Pinpoint the cell where the given text exists, returning its [x, y] midpoint coordinate. 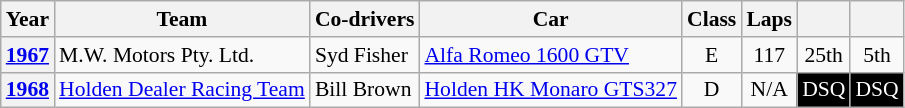
Holden Dealer Racing Team [182, 90]
25th [824, 55]
1968 [28, 90]
Syd Fisher [365, 55]
117 [769, 55]
Laps [769, 19]
5th [876, 55]
Car [550, 19]
Co-drivers [365, 19]
E [712, 55]
Holden HK Monaro GTS327 [550, 90]
Bill Brown [365, 90]
M.W. Motors Pty. Ltd. [182, 55]
N/A [769, 90]
1967 [28, 55]
Year [28, 19]
Class [712, 19]
D [712, 90]
Team [182, 19]
Alfa Romeo 1600 GTV [550, 55]
